Search for the cell housing the specified text and yield its [X, Y] center coordinate. 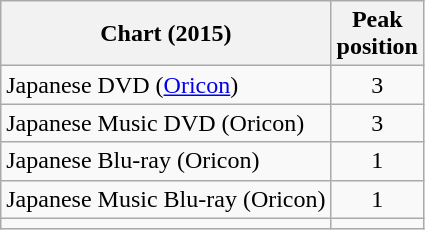
Chart (2015) [166, 34]
Japanese Music Blu-ray (Oricon) [166, 199]
Japanese DVD (Oricon) [166, 85]
Japanese Music DVD (Oricon) [166, 123]
Peakposition [377, 34]
Japanese Blu-ray (Oricon) [166, 161]
